Scan for the cell matching the given text and deliver its (x, y) coordinate at center. 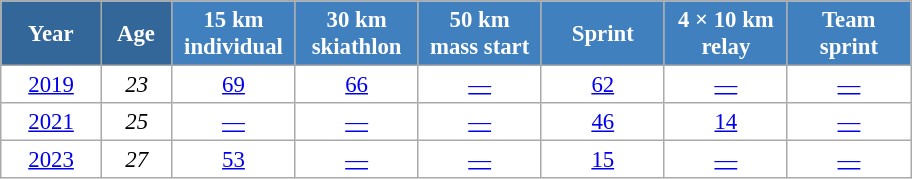
15 (602, 160)
53 (234, 160)
50 km mass start (480, 34)
Team sprint (848, 34)
23 (136, 85)
14 (726, 122)
46 (602, 122)
2019 (52, 85)
62 (602, 85)
66 (356, 85)
Age (136, 34)
15 km individual (234, 34)
27 (136, 160)
Year (52, 34)
Sprint (602, 34)
30 km skiathlon (356, 34)
2023 (52, 160)
4 × 10 km relay (726, 34)
69 (234, 85)
2021 (52, 122)
25 (136, 122)
